Capture the cell that displays the provided text and extract its [x, y] central coordinate. 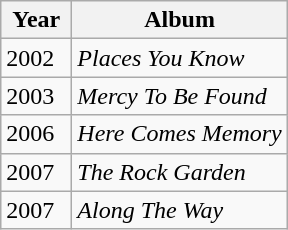
Album [180, 20]
Along The Way [180, 210]
2002 [36, 58]
Year [36, 20]
Mercy To Be Found [180, 96]
2006 [36, 134]
Places You Know [180, 58]
2003 [36, 96]
Here Comes Memory [180, 134]
The Rock Garden [180, 172]
